For the text-containing cell, return its midpoint in [x, y] coordinate format. 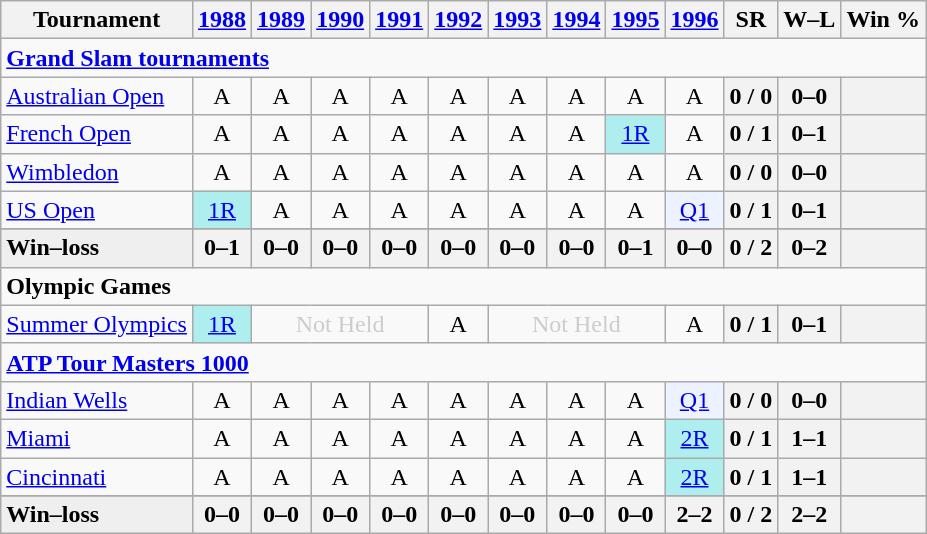
Wimbledon [97, 172]
Indian Wells [97, 400]
W–L [810, 20]
Tournament [97, 20]
Miami [97, 438]
Australian Open [97, 96]
1994 [576, 20]
Win % [884, 20]
ATP Tour Masters 1000 [464, 362]
0–2 [810, 248]
1988 [222, 20]
Cincinnati [97, 477]
Grand Slam tournaments [464, 58]
1990 [340, 20]
1989 [282, 20]
Summer Olympics [97, 324]
1992 [458, 20]
US Open [97, 210]
1991 [400, 20]
Olympic Games [464, 286]
SR [751, 20]
French Open [97, 134]
1995 [636, 20]
1996 [694, 20]
1993 [518, 20]
